Output the (X, Y) coordinate of the center of the cell containing the given text.  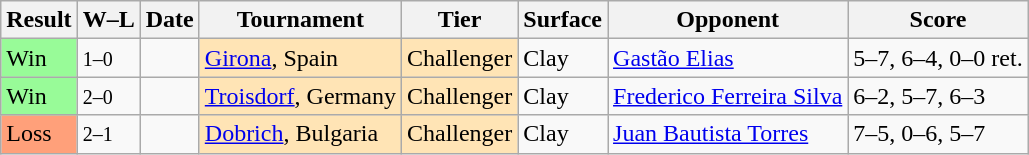
Troisdorf, Germany (300, 96)
Surface (563, 20)
Frederico Ferreira Silva (728, 96)
Score (938, 20)
Gastão Elias (728, 58)
Tier (459, 20)
5–7, 6–4, 0–0 ret. (938, 58)
1–0 (108, 58)
Date (170, 20)
Tournament (300, 20)
Opponent (728, 20)
7–5, 0–6, 5–7 (938, 134)
6–2, 5–7, 6–3 (938, 96)
W–L (108, 20)
Juan Bautista Torres (728, 134)
2–1 (108, 134)
Result (39, 20)
2–0 (108, 96)
Loss (39, 134)
Dobrich, Bulgaria (300, 134)
Girona, Spain (300, 58)
